Provide the [x, y] coordinate of the cell's center where the given text is located.  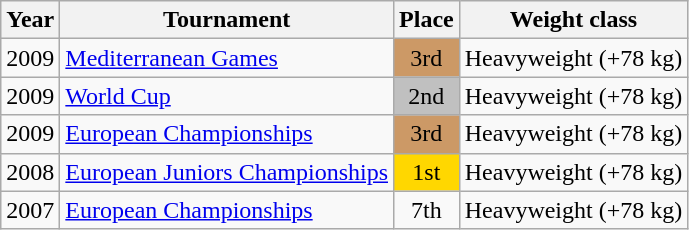
Year [30, 20]
Place [427, 20]
2007 [30, 210]
Mediterranean Games [227, 58]
Tournament [227, 20]
World Cup [227, 96]
1st [427, 172]
2008 [30, 172]
Weight class [574, 20]
2nd [427, 96]
7th [427, 210]
European Juniors Championships [227, 172]
